Provide the [x, y] coordinate of the cell's center where the given text is located.  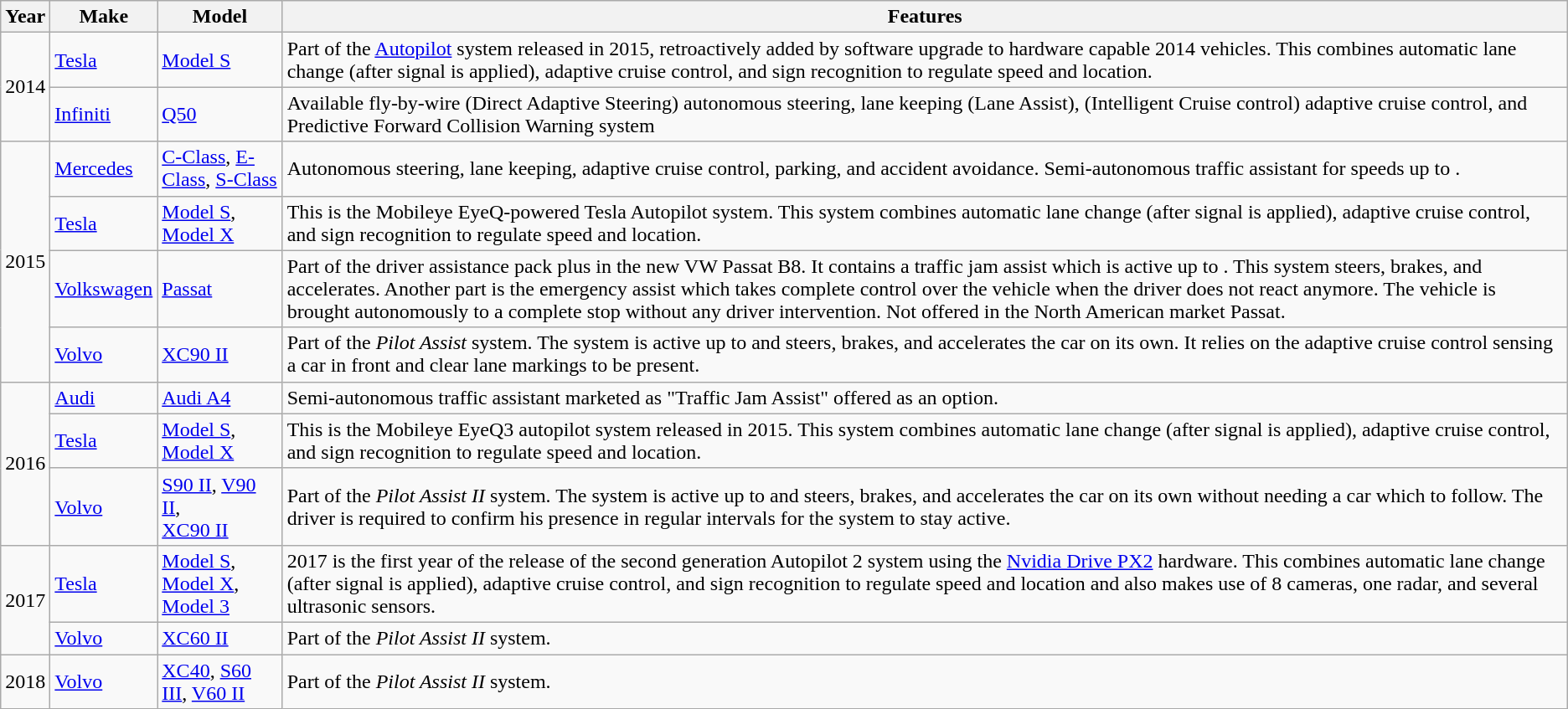
Make [104, 17]
Model S, Model X, Model 3 [219, 583]
Features [925, 17]
XC90 II [219, 355]
C-Class, E-Class, S-Class [219, 169]
2014 [25, 87]
2015 [25, 261]
2017 [25, 599]
S90 II, V90 II, XC90 II [219, 506]
Semi-autonomous traffic assistant marketed as "Traffic Jam Assist" offered as an option. [925, 398]
Infiniti [104, 114]
Audi A4 [219, 398]
Passat [219, 289]
Audi [104, 398]
Volkswagen [104, 289]
XC60 II [219, 638]
Model [219, 17]
Q50 [219, 114]
Model S [219, 60]
Autonomous steering, lane keeping, adaptive cruise control, parking, and accident avoidance. Semi-autonomous traffic assistant for speeds up to . [925, 169]
2016 [25, 464]
Mercedes [104, 169]
2018 [25, 681]
Year [25, 17]
XC40, S60 III, V60 II [219, 681]
